Locate the cell with the specified text and output its (x, y) center coordinate. 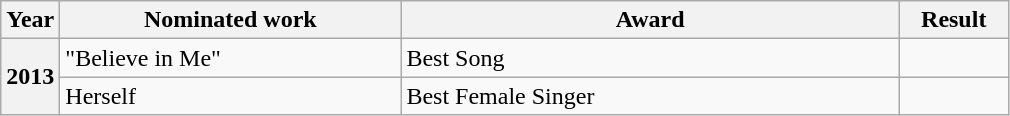
"Believe in Me" (230, 58)
2013 (30, 77)
Herself (230, 96)
Best Female Singer (650, 96)
Nominated work (230, 20)
Award (650, 20)
Year (30, 20)
Result (954, 20)
Best Song (650, 58)
